Extract the (X, Y) coordinate from the center of the cell holding the provided text.  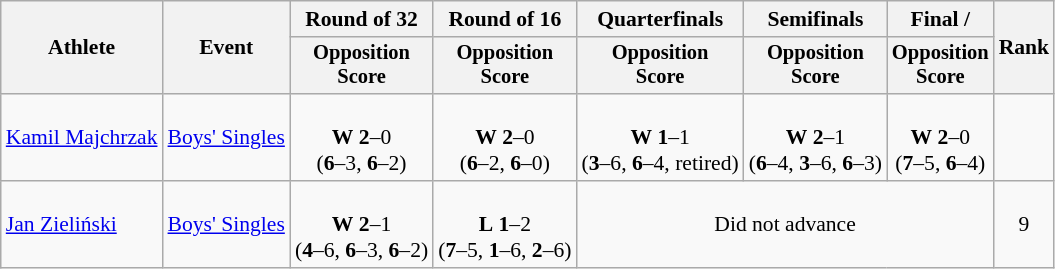
W 2–1 (4–6, 6–3, 6–2) (362, 224)
W 2–0 (6–3, 6–2) (362, 138)
Event (226, 48)
Quarterfinals (660, 19)
Jan Zieliński (82, 224)
W 2–0 (6–2, 6–0) (504, 138)
Semifinals (816, 19)
L 1–2 (7–5, 1–6, 2–6) (504, 224)
Did not advance (784, 224)
Final / (940, 19)
Round of 32 (362, 19)
W 2–0 (7–5, 6–4) (940, 138)
W 1–1 (3–6, 6–4, retired) (660, 138)
Athlete (82, 48)
Rank (1024, 48)
W 2–1 (6–4, 3–6, 6–3) (816, 138)
Kamil Majchrzak (82, 138)
9 (1024, 224)
Round of 16 (504, 19)
